Pinpoint the cell where the given text exists, returning its [X, Y] midpoint coordinate. 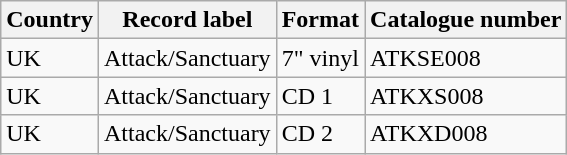
Country [50, 20]
CD 2 [320, 134]
ATKSE008 [466, 58]
Catalogue number [466, 20]
Format [320, 20]
ATKXS008 [466, 96]
ATKXD008 [466, 134]
CD 1 [320, 96]
Record label [187, 20]
7" vinyl [320, 58]
